Capture the cell that displays the provided text and extract its (X, Y) central coordinate. 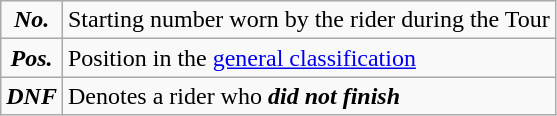
DNF (32, 96)
Pos. (32, 58)
Starting number worn by the rider during the Tour (308, 20)
Denotes a rider who did not finish (308, 96)
Position in the general classification (308, 58)
No. (32, 20)
